For the text-containing cell, return its midpoint in [x, y] coordinate format. 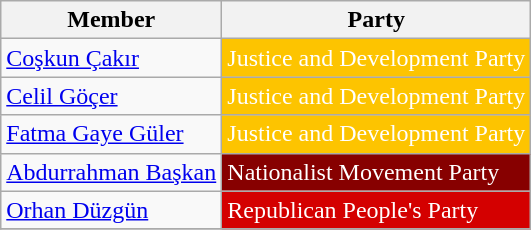
Celil Göçer [112, 96]
Fatma Gaye Güler [112, 134]
Coşkun Çakır [112, 58]
Party [376, 20]
Orhan Düzgün [112, 210]
Republican People's Party [376, 210]
Abdurrahman Başkan [112, 172]
Nationalist Movement Party [376, 172]
Member [112, 20]
